Identify which cell holds the provided text, then report its (x, y) central coordinate. 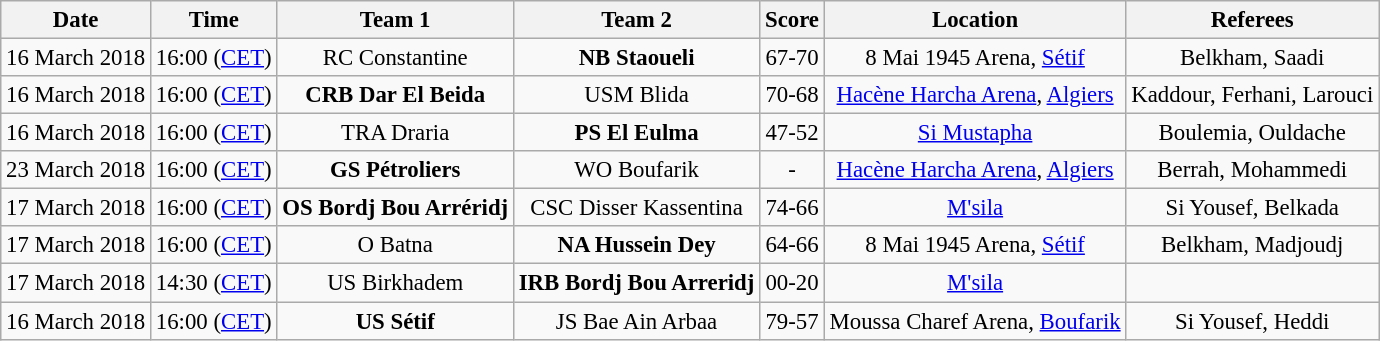
PS El Eulma (636, 133)
70-68 (792, 95)
47-52 (792, 133)
Referees (1252, 20)
NB Staoueli (636, 58)
- (792, 170)
14:30 (CET) (214, 283)
JS Bae Ain Arbaa (636, 321)
Moussa Charef Arena, Boufarik (975, 321)
67-70 (792, 58)
O Batna (396, 245)
OS Bordj Bou Arréridj (396, 208)
Si Yousef, Belkada (1252, 208)
NA Hussein Dey (636, 245)
Belkham, Madjoudj (1252, 245)
CRB Dar El Beida (396, 95)
Score (792, 20)
WO Boufarik (636, 170)
Berrah, Mohammedi (1252, 170)
Boulemia, Ouldache (1252, 133)
Team 1 (396, 20)
Team 2 (636, 20)
00-20 (792, 283)
Si Mustapha (975, 133)
US Birkhadem (396, 283)
GS Pétroliers (396, 170)
74-66 (792, 208)
64-66 (792, 245)
IRB Bordj Bou Arreridj (636, 283)
US Sétif (396, 321)
RC Constantine (396, 58)
23 March 2018 (76, 170)
CSC Disser Kassentina (636, 208)
Si Yousef, Heddi (1252, 321)
USM Blida (636, 95)
79-57 (792, 321)
Time (214, 20)
Location (975, 20)
Kaddour, Ferhani, Larouci (1252, 95)
TRA Draria (396, 133)
Date (76, 20)
Belkham, Saadi (1252, 58)
